Determine the (X, Y) coordinate at the center of the cell enclosing the given text.  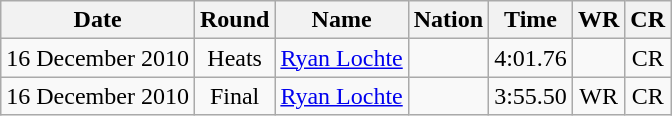
Heats (234, 58)
4:01.76 (531, 58)
Nation (448, 20)
3:55.50 (531, 96)
Final (234, 96)
Round (234, 20)
Name (342, 20)
Time (531, 20)
Date (98, 20)
